Capture the cell that displays the provided text and extract its [X, Y] central coordinate. 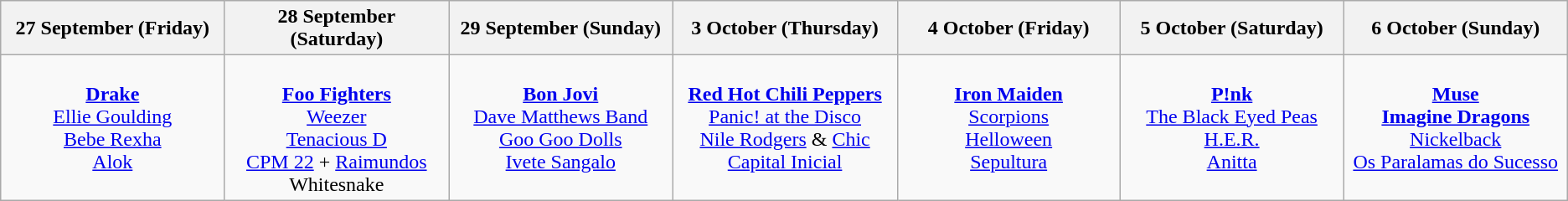
P!nk The Black Eyed Peas H.E.R. Anitta [1231, 127]
Foo Fighters Weezer Tenacious D CPM 22 + Raimundos Whitesnake [337, 127]
Bon Jovi Dave Matthews Band Goo Goo Dolls Ivete Sangalo [561, 127]
27 September (Friday) [112, 28]
Iron Maiden Scorpions Helloween Sepultura [1008, 127]
29 September (Sunday) [561, 28]
Muse Imagine Dragons Nickelback Os Paralamas do Sucesso [1456, 127]
6 October (Sunday) [1456, 28]
28 September (Saturday) [337, 28]
3 October (Thursday) [785, 28]
Red Hot Chili Peppers Panic! at the Disco Nile Rodgers & Chic Capital Inicial [785, 127]
5 October (Saturday) [1231, 28]
Drake Ellie Goulding Bebe Rexha Alok [112, 127]
4 October (Friday) [1008, 28]
